Determine the (x, y) coordinate at the center of the cell enclosing the given text.  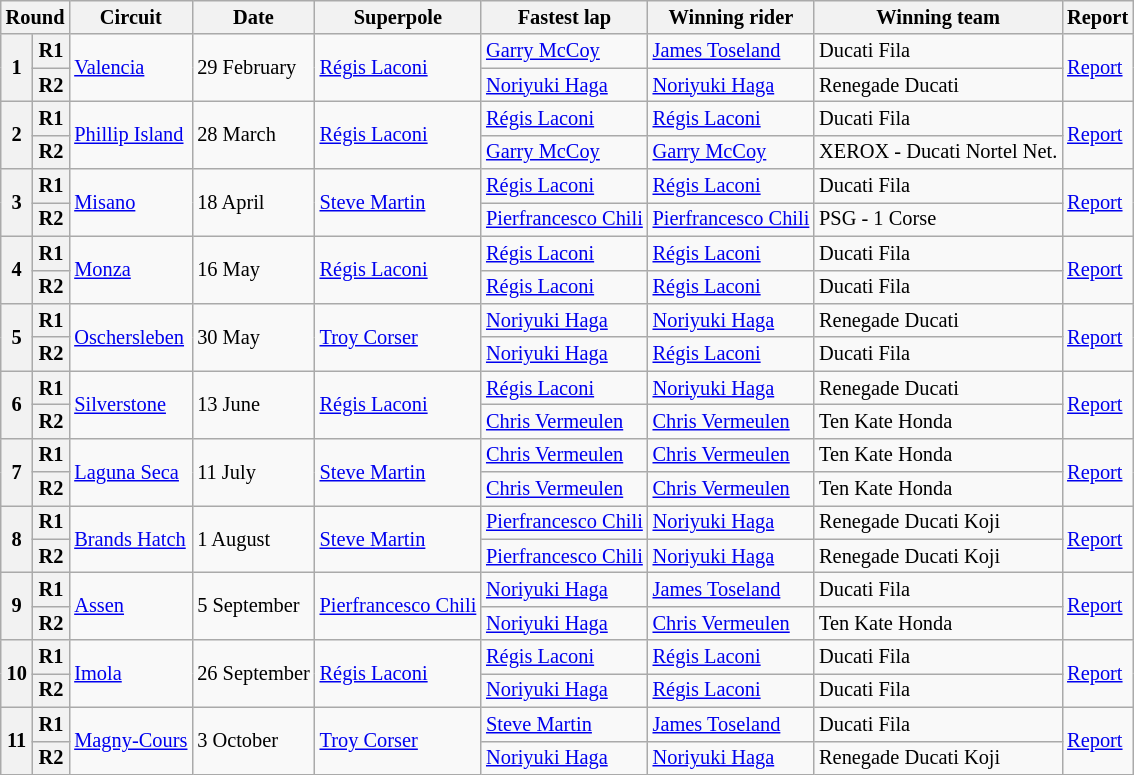
Winning team (938, 17)
Laguna Seca (130, 472)
11 (17, 740)
Oschersleben (130, 336)
Monza (130, 270)
2 (17, 134)
Magny-Cours (130, 740)
8 (17, 538)
Valencia (130, 68)
30 May (253, 336)
10 (17, 674)
16 May (253, 270)
Silverstone (130, 404)
7 (17, 472)
4 (17, 270)
18 April (253, 202)
13 June (253, 404)
3 (17, 202)
Imola (130, 674)
Assen (130, 606)
6 (17, 404)
29 February (253, 68)
Round (36, 17)
Fastest lap (564, 17)
Misano (130, 202)
Date (253, 17)
Brands Hatch (130, 538)
Phillip Island (130, 134)
3 October (253, 740)
1 (17, 68)
Superpole (398, 17)
Winning rider (731, 17)
Circuit (130, 17)
9 (17, 606)
1 August (253, 538)
5 September (253, 606)
26 September (253, 674)
XEROX - Ducati Nortel Net. (938, 152)
5 (17, 336)
PSG - 1 Corse (938, 219)
11 July (253, 472)
28 March (253, 134)
